Identify which cell holds the provided text, then report its (x, y) central coordinate. 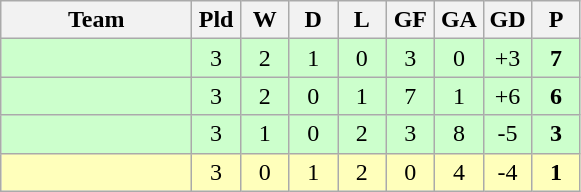
L (362, 20)
-5 (508, 134)
-4 (508, 172)
4 (460, 172)
W (264, 20)
P (556, 20)
GD (508, 20)
6 (556, 96)
8 (460, 134)
D (314, 20)
Pld (216, 20)
+6 (508, 96)
GA (460, 20)
Team (96, 20)
+3 (508, 58)
GF (410, 20)
